Extract the (X, Y) coordinate from the center of the cell holding the provided text.  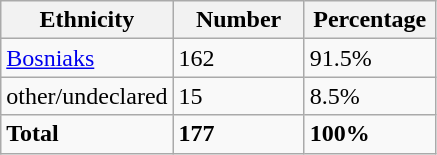
177 (238, 134)
Percentage (370, 20)
91.5% (370, 58)
Ethnicity (87, 20)
8.5% (370, 96)
Total (87, 134)
15 (238, 96)
Bosniaks (87, 58)
other/undeclared (87, 96)
100% (370, 134)
Number (238, 20)
162 (238, 58)
